Identify which cell holds the provided text, then report its (x, y) central coordinate. 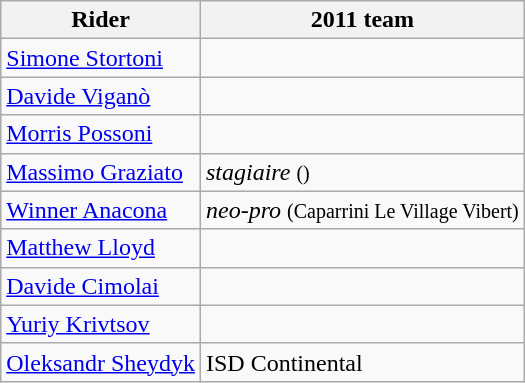
Yuriy Krivtsov (101, 324)
Winner Anacona (101, 210)
Simone Stortoni (101, 58)
2011 team (362, 20)
Davide Viganò (101, 96)
Matthew Lloyd (101, 248)
Oleksandr Sheydyk (101, 362)
Rider (101, 20)
stagiaire () (362, 172)
Davide Cimolai (101, 286)
Morris Possoni (101, 134)
Massimo Graziato (101, 172)
ISD Continental (362, 362)
neo-pro (Caparrini Le Village Vibert) (362, 210)
